Output the [x, y] coordinate of the center of the cell containing the given text.  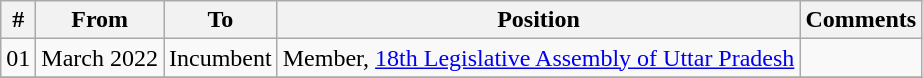
Incumbent [221, 58]
To [221, 20]
March 2022 [100, 58]
Position [538, 20]
01 [18, 58]
From [100, 20]
Member, 18th Legislative Assembly of Uttar Pradesh [538, 58]
Comments [861, 20]
# [18, 20]
